Return the (X, Y) coordinate for the center point of the cell that contains the specified text.  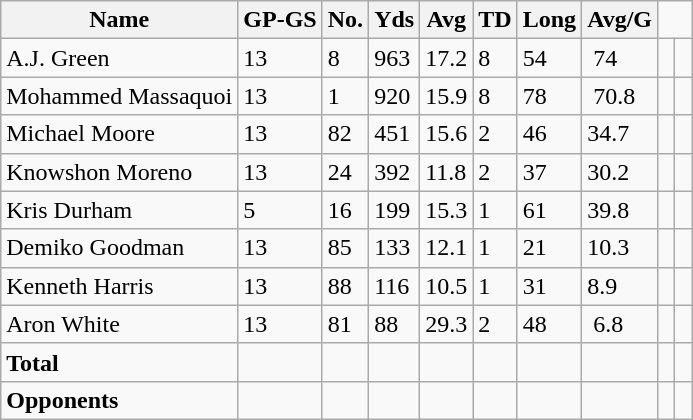
48 (549, 324)
8.9 (620, 286)
15.3 (446, 210)
Yds (394, 20)
Avg/G (620, 20)
15.6 (446, 134)
6.8 (620, 324)
Aron White (120, 324)
46 (549, 134)
920 (394, 96)
Kenneth Harris (120, 286)
81 (345, 324)
392 (394, 172)
Avg (446, 20)
10.5 (446, 286)
12.1 (446, 248)
82 (345, 134)
963 (394, 58)
24 (345, 172)
Michael Moore (120, 134)
15.9 (446, 96)
37 (549, 172)
11.8 (446, 172)
29.3 (446, 324)
85 (345, 248)
16 (345, 210)
30.2 (620, 172)
61 (549, 210)
Long (549, 20)
Demiko Goodman (120, 248)
Opponents (120, 400)
199 (394, 210)
74 (620, 58)
GP-GS (280, 20)
21 (549, 248)
Kris Durham (120, 210)
31 (549, 286)
34.7 (620, 134)
A.J. Green (120, 58)
78 (549, 96)
451 (394, 134)
TD (495, 20)
39.8 (620, 210)
Name (120, 20)
Mohammed Massaquoi (120, 96)
Total (120, 362)
54 (549, 58)
No. (345, 20)
70.8 (620, 96)
Knowshon Moreno (120, 172)
5 (280, 210)
10.3 (620, 248)
116 (394, 286)
17.2 (446, 58)
133 (394, 248)
